Search for the cell housing the specified text and yield its [x, y] center coordinate. 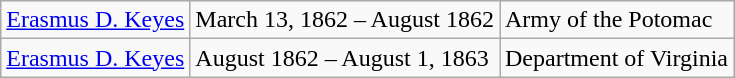
August 1862 – August 1, 1863 [345, 58]
March 13, 1862 – August 1862 [345, 20]
Army of the Potomac [617, 20]
Department of Virginia [617, 58]
